Determine the [x, y] coordinate at the center of the cell enclosing the given text.  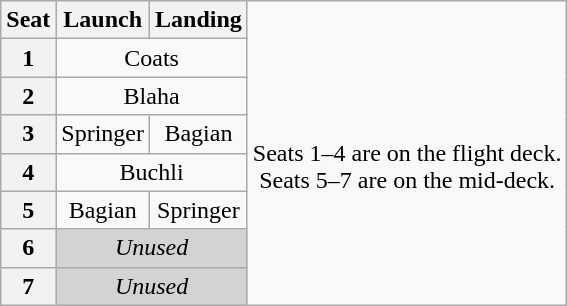
Blaha [152, 96]
Coats [152, 58]
1 [28, 58]
6 [28, 248]
3 [28, 134]
Landing [199, 20]
7 [28, 286]
4 [28, 172]
5 [28, 210]
Seats 1–4 are on the flight deck.Seats 5–7 are on the mid-deck. [407, 153]
Launch [103, 20]
Buchli [152, 172]
Seat [28, 20]
2 [28, 96]
